Return [X, Y] of the center of cell containing provided text 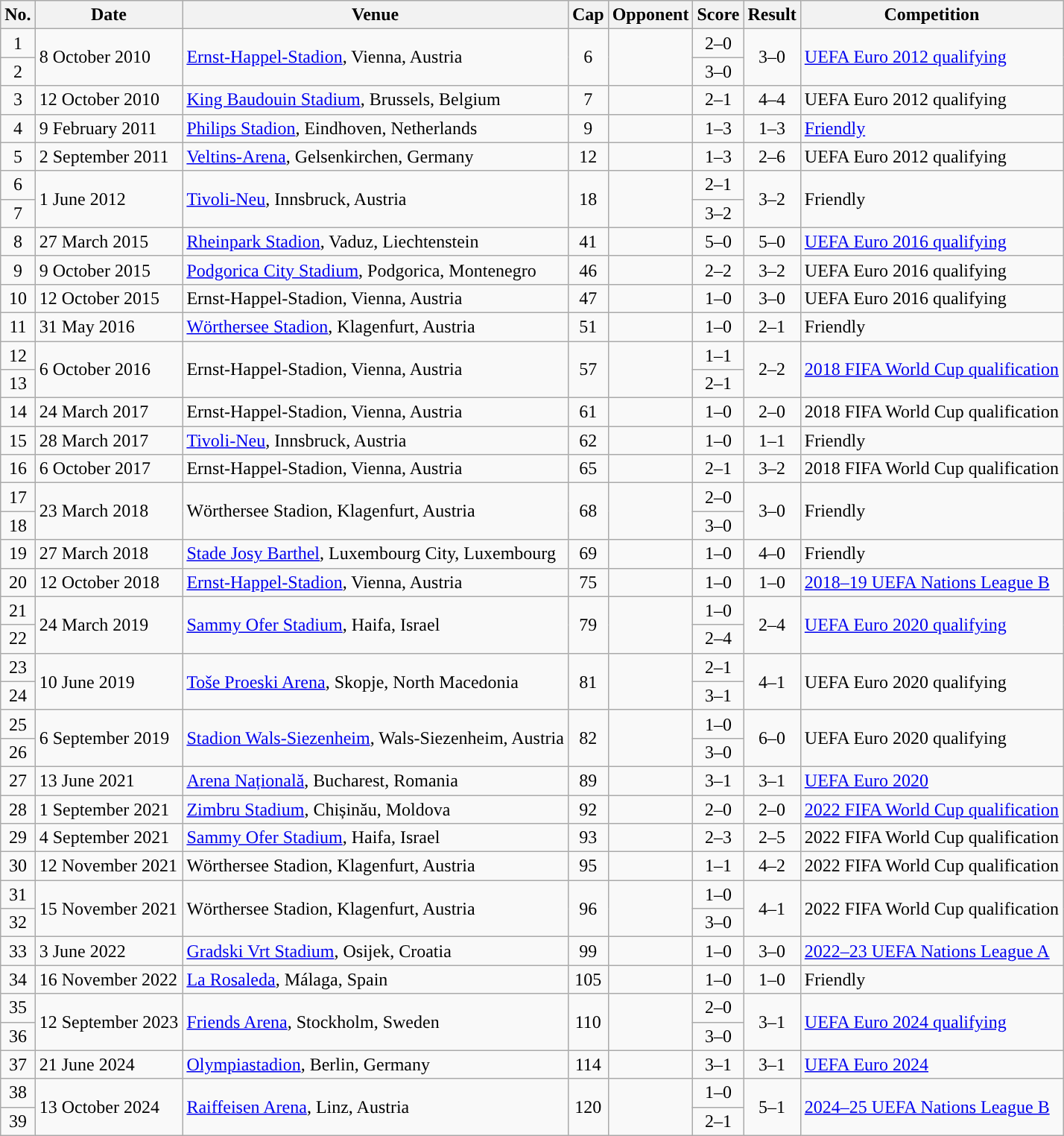
UEFA Euro 2024 qualifying [931, 1022]
Veltins-Arena, Gelsenkirchen, Germany [376, 157]
2–3 [718, 838]
8 [18, 242]
89 [588, 780]
46 [588, 270]
75 [588, 582]
Cap [588, 15]
93 [588, 838]
4–4 [772, 100]
2022–23 UEFA Nations League A [931, 951]
68 [588, 511]
2 September 2011 [109, 157]
Venue [376, 15]
114 [588, 1064]
Score [718, 15]
1 September 2021 [109, 809]
96 [588, 909]
27 March 2018 [109, 554]
3 [18, 100]
23 [18, 667]
2–6 [772, 157]
21 June 2024 [109, 1064]
12 November 2021 [109, 866]
31 May 2016 [109, 326]
95 [588, 866]
1 June 2012 [109, 199]
La Rosaleda, Málaga, Spain [376, 979]
13 [18, 384]
8 October 2010 [109, 57]
3 June 2022 [109, 951]
Opponent [650, 15]
10 [18, 298]
UEFA Euro 2020 [931, 780]
37 [18, 1064]
61 [588, 412]
32 [18, 923]
92 [588, 809]
5 [18, 157]
6 October 2017 [109, 469]
Gradski Vrt Stadium, Osijek, Croatia [376, 951]
99 [588, 951]
39 [18, 1121]
57 [588, 370]
6 October 2016 [109, 370]
2 [18, 72]
41 [588, 242]
28 March 2017 [109, 441]
Zimbru Stadium, Chișinău, Moldova [376, 809]
33 [18, 951]
82 [588, 738]
34 [18, 979]
4 September 2021 [109, 838]
13 June 2021 [109, 780]
5–1 [772, 1107]
23 March 2018 [109, 511]
1 [18, 43]
20 [18, 582]
25 [18, 724]
19 [18, 554]
2–5 [772, 838]
24 March 2017 [109, 412]
21 [18, 610]
51 [588, 326]
11 [18, 326]
4–2 [772, 866]
14 [18, 412]
13 October 2024 [109, 1107]
Olympiastadion, Berlin, Germany [376, 1064]
79 [588, 625]
12 September 2023 [109, 1022]
81 [588, 681]
Raiffeisen Arena, Linz, Austria [376, 1107]
12 October 2010 [109, 100]
2024–25 UEFA Nations League B [931, 1107]
Stadion Wals-Siezenheim, Wals-Siezenheim, Austria [376, 738]
27 March 2015 [109, 242]
Result [772, 15]
26 [18, 752]
King Baudouin Stadium, Brussels, Belgium [376, 100]
10 June 2019 [109, 681]
31 [18, 894]
12 October 2018 [109, 582]
47 [588, 298]
15 [18, 441]
22 [18, 639]
9 February 2011 [109, 128]
110 [588, 1022]
17 [18, 497]
Rheinpark Stadion, Vaduz, Liechtenstein [376, 242]
36 [18, 1036]
6 September 2019 [109, 738]
Stade Josy Barthel, Luxembourg City, Luxembourg [376, 554]
9 October 2015 [109, 270]
Toše Proeski Arena, Skopje, North Macedonia [376, 681]
Arena Națională, Bucharest, Romania [376, 780]
15 November 2021 [109, 909]
24 [18, 695]
38 [18, 1093]
6–0 [772, 738]
69 [588, 554]
Podgorica City Stadium, Podgorica, Montenegro [376, 270]
2018–19 UEFA Nations League B [931, 582]
4 [18, 128]
Friends Arena, Stockholm, Sweden [376, 1022]
UEFA Euro 2024 [931, 1064]
65 [588, 469]
120 [588, 1107]
4–0 [772, 554]
16 [18, 469]
28 [18, 809]
35 [18, 1008]
16 November 2022 [109, 979]
29 [18, 838]
27 [18, 780]
105 [588, 979]
24 March 2019 [109, 625]
30 [18, 866]
No. [18, 15]
Date [109, 15]
62 [588, 441]
Philips Stadion, Eindhoven, Netherlands [376, 128]
12 October 2015 [109, 298]
Competition [931, 15]
